Determine the [x, y] coordinate at the center of the cell enclosing the given text.  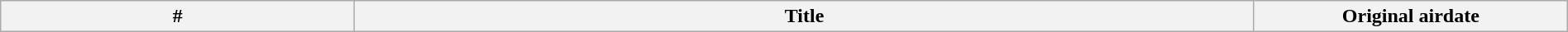
Title [805, 16]
# [178, 16]
Original airdate [1411, 16]
